Identify which cell holds the provided text, then report its (X, Y) central coordinate. 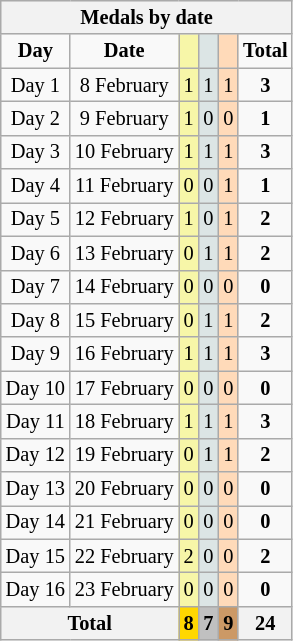
Day 5 (36, 219)
12 February (124, 219)
20 February (124, 489)
Day 1 (36, 85)
13 February (124, 253)
Day 12 (36, 455)
18 February (124, 421)
Day 10 (36, 388)
Day 7 (36, 287)
23 February (124, 589)
22 February (124, 556)
9 (228, 623)
Day 6 (36, 253)
Date (124, 51)
11 February (124, 186)
7 (208, 623)
Day 8 (36, 320)
Day 14 (36, 522)
21 February (124, 522)
14 February (124, 287)
8 (189, 623)
Day (36, 51)
19 February (124, 455)
16 February (124, 354)
Day 3 (36, 152)
9 February (124, 118)
24 (265, 623)
Day 16 (36, 589)
Medals by date (147, 17)
Day 9 (36, 354)
Day 15 (36, 556)
Day 11 (36, 421)
17 February (124, 388)
10 February (124, 152)
Day 2 (36, 118)
8 February (124, 85)
15 February (124, 320)
Day 4 (36, 186)
Day 13 (36, 489)
